Pinpoint the cell where the given text exists, returning its [X, Y] midpoint coordinate. 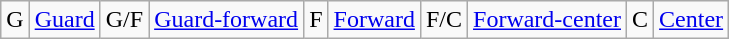
Center [692, 20]
C [640, 20]
Guard-forward [226, 20]
G/F [124, 20]
Forward [374, 20]
G [15, 20]
Forward-center [548, 20]
F [316, 20]
F/C [444, 20]
Guard [64, 20]
